From the cell containing the given text, extract its center point as (x, y) coordinate. 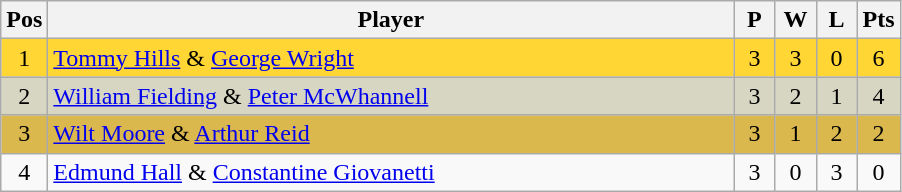
W (796, 20)
Edmund Hall & Constantine Giovanetti (391, 172)
P (754, 20)
L (836, 20)
Player (391, 20)
William Fielding & Peter McWhannell (391, 96)
Pts (878, 20)
Wilt Moore & Arthur Reid (391, 134)
Pos (24, 20)
6 (878, 58)
Tommy Hills & George Wright (391, 58)
